Detect which cell encompasses the target text, then output its (x, y) center coordinate. 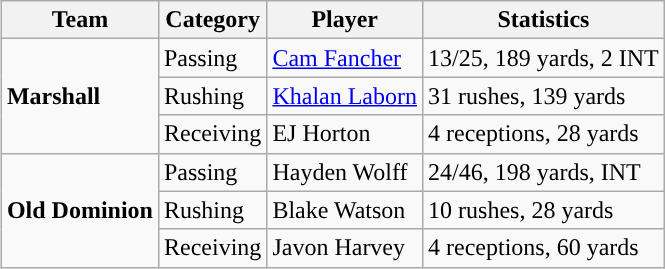
Cam Fancher (345, 58)
Marshall (80, 96)
4 receptions, 28 yards (544, 134)
Khalan Laborn (345, 96)
EJ Horton (345, 134)
Team (80, 20)
Old Dominion (80, 210)
24/46, 198 yards, INT (544, 172)
Hayden Wolff (345, 172)
Javon Harvey (345, 248)
4 receptions, 60 yards (544, 248)
10 rushes, 28 yards (544, 210)
Category (212, 20)
Statistics (544, 20)
Blake Watson (345, 210)
Player (345, 20)
31 rushes, 139 yards (544, 96)
13/25, 189 yards, 2 INT (544, 58)
